Locate the cell with the specified text and output its (X, Y) center coordinate. 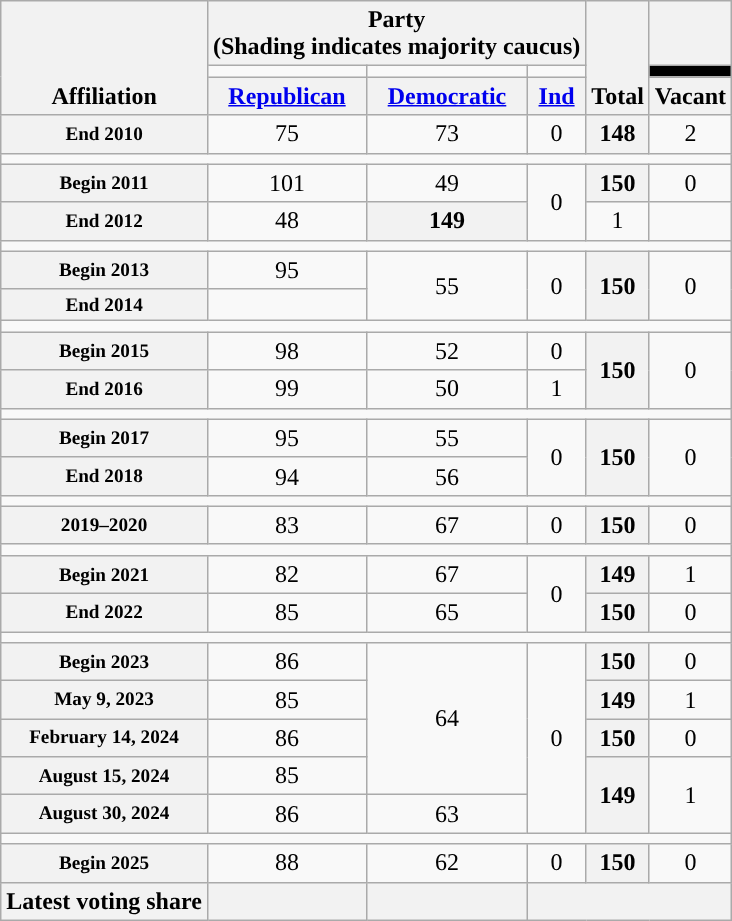
May 9, 2023 (104, 700)
End 2012 (104, 221)
August 15, 2024 (104, 776)
Latest voting share (104, 901)
94 (286, 476)
Begin 2015 (104, 351)
63 (448, 814)
End 2016 (104, 389)
62 (448, 863)
64 (448, 719)
73 (448, 134)
Republican (286, 96)
Begin 2013 (104, 270)
83 (286, 525)
Begin 2025 (104, 863)
75 (286, 134)
82 (286, 575)
Total (618, 58)
Democratic (448, 96)
Affiliation (104, 58)
Begin 2017 (104, 438)
88 (286, 863)
Ind (556, 96)
98 (286, 351)
2 (690, 134)
End 2022 (104, 613)
99 (286, 389)
February 14, 2024 (104, 738)
49 (448, 183)
101 (286, 183)
Begin 2011 (104, 183)
52 (448, 351)
2019–2020 (104, 525)
65 (448, 613)
Party (Shading indicates majority caucus) (396, 34)
End 2014 (104, 305)
End 2010 (104, 134)
Vacant (690, 96)
Begin 2023 (104, 662)
Begin 2021 (104, 575)
End 2018 (104, 476)
56 (448, 476)
48 (286, 221)
148 (618, 134)
50 (448, 389)
August 30, 2024 (104, 814)
